Capture the cell that displays the provided text and extract its [x, y] central coordinate. 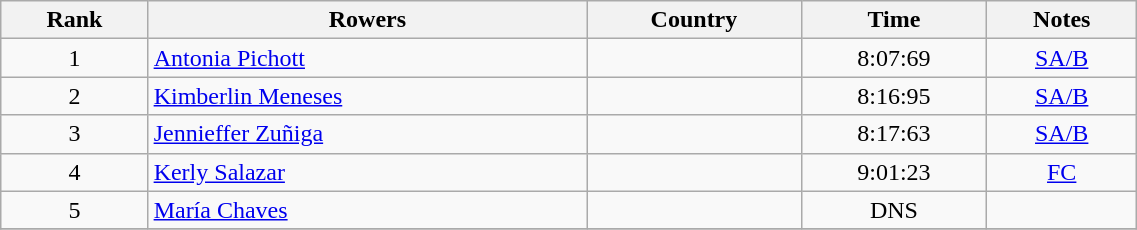
Kimberlin Meneses [368, 96]
María Chaves [368, 210]
Antonia Pichott [368, 58]
DNS [894, 210]
Jennieffer Zuñiga [368, 134]
4 [74, 172]
Rowers [368, 20]
Kerly Salazar [368, 172]
8:16:95 [894, 96]
9:01:23 [894, 172]
8:17:63 [894, 134]
5 [74, 210]
Country [694, 20]
2 [74, 96]
8:07:69 [894, 58]
Notes [1062, 20]
FC [1062, 172]
1 [74, 58]
Time [894, 20]
3 [74, 134]
Rank [74, 20]
